Identify which cell holds the provided text, then report its (X, Y) central coordinate. 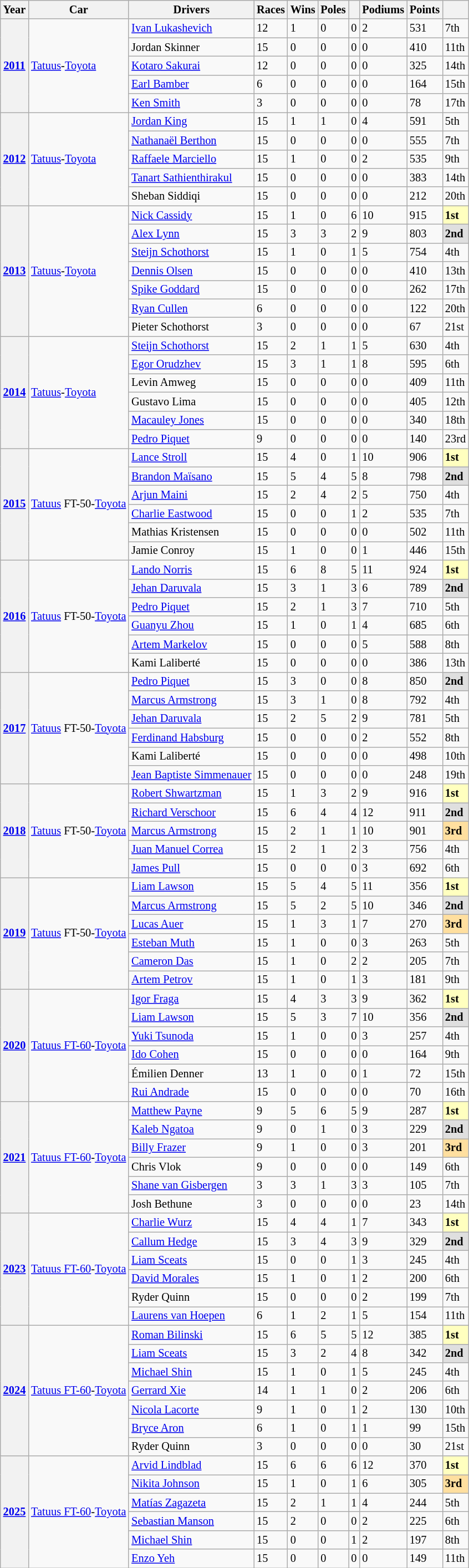
Wins (303, 9)
Levin Amweg (191, 383)
Bryce Aron (191, 1428)
Matthew Payne (191, 1111)
248 (425, 775)
750 (425, 495)
70 (425, 1092)
Arvid Lindblad (191, 1465)
12th (456, 401)
270 (425, 924)
Nathanaël Berthon (191, 140)
212 (425, 196)
13 (271, 1073)
362 (425, 999)
Dennis Olsen (191, 271)
630 (425, 345)
Car (79, 9)
Raffaele Marciello (191, 159)
754 (425, 252)
343 (425, 1223)
Artem Petrov (191, 980)
502 (425, 532)
781 (425, 719)
756 (425, 849)
325 (425, 65)
287 (425, 1111)
Enzo Yeh (191, 1559)
23rd (456, 439)
Jordan King (191, 121)
2017 (14, 728)
531 (425, 28)
78 (425, 103)
Cameron Das (191, 961)
257 (425, 1036)
555 (425, 140)
Guanyu Zhou (191, 625)
305 (425, 1484)
906 (425, 457)
Year (14, 9)
Sheban Siddiqi (191, 196)
2014 (14, 392)
Kotaro Sakurai (191, 65)
Ivan Lukashevich (191, 28)
229 (425, 1129)
Richard Verschoor (191, 812)
803 (425, 233)
2011 (14, 65)
386 (425, 663)
Rui Andrade (191, 1092)
915 (425, 215)
David Morales (191, 1279)
Chris Vlok (191, 1167)
710 (425, 607)
Charlie Eastwood (191, 513)
206 (425, 1391)
Robert Shwartzman (191, 793)
Esteban Muth (191, 943)
72 (425, 1073)
346 (425, 905)
99 (425, 1428)
Ferdinand Habsburg (191, 737)
850 (425, 681)
2020 (14, 1045)
263 (425, 943)
154 (425, 1316)
Tanart Sathienthirakul (191, 177)
2019 (14, 933)
262 (425, 289)
Ryan Cullen (191, 308)
409 (425, 383)
130 (425, 1409)
329 (425, 1241)
Artem Markelov (191, 644)
Kaleb Ngatoa (191, 1129)
Émilien Denner (191, 1073)
Macauley Jones (191, 420)
14 (271, 1391)
James Pull (191, 868)
789 (425, 588)
67 (425, 327)
2015 (14, 504)
901 (425, 831)
Josh Bethune (191, 1204)
685 (425, 625)
181 (425, 980)
Poles (334, 9)
Jordan Skinner (191, 47)
Podiums (383, 9)
383 (425, 177)
370 (425, 1465)
225 (425, 1521)
199 (425, 1297)
Roman Bilinski (191, 1335)
Drivers (191, 9)
Igor Fraga (191, 999)
Yuki Tsunoda (191, 1036)
Earl Bamber (191, 84)
Races (271, 9)
2021 (14, 1157)
405 (425, 401)
2013 (14, 271)
588 (425, 644)
798 (425, 476)
Gerrard Xie (191, 1391)
Ido Cohen (191, 1055)
Juan Manuel Correa (191, 849)
591 (425, 121)
205 (425, 961)
692 (425, 868)
Mathias Kristensen (191, 532)
Ken Smith (191, 103)
342 (425, 1353)
Billy Frazer (191, 1148)
2023 (14, 1269)
498 (425, 756)
Alex Lynn (191, 233)
Jamie Conroy (191, 551)
105 (425, 1185)
792 (425, 700)
924 (425, 569)
Nikita Johnson (191, 1484)
340 (425, 420)
2018 (14, 831)
201 (425, 1148)
197 (425, 1540)
Charlie Wurz (191, 1223)
30 (425, 1447)
122 (425, 308)
Spike Goddard (191, 289)
Lando Norris (191, 569)
Brandon Maïsano (191, 476)
2012 (14, 159)
200 (425, 1279)
140 (425, 439)
Lucas Auer (191, 924)
244 (425, 1503)
Sebastian Manson (191, 1521)
Nick Cassidy (191, 215)
385 (425, 1335)
Lance Stroll (191, 457)
Nicola Lacorte (191, 1409)
911 (425, 812)
Arjun Maini (191, 495)
Jean Baptiste Simmenauer (191, 775)
Laurens van Hoepen (191, 1316)
Gustavo Lima (191, 401)
446 (425, 551)
916 (425, 793)
595 (425, 364)
Points (425, 9)
16th (456, 1092)
2024 (14, 1391)
552 (425, 737)
Pieter Schothorst (191, 327)
23 (425, 1204)
Egor Orudzhev (191, 364)
Callum Hedge (191, 1241)
Shane van Gisbergen (191, 1185)
2025 (14, 1512)
2016 (14, 616)
18th (456, 420)
19th (456, 775)
Matías Zagazeta (191, 1503)
